Search for the cell housing the specified text and yield its [x, y] center coordinate. 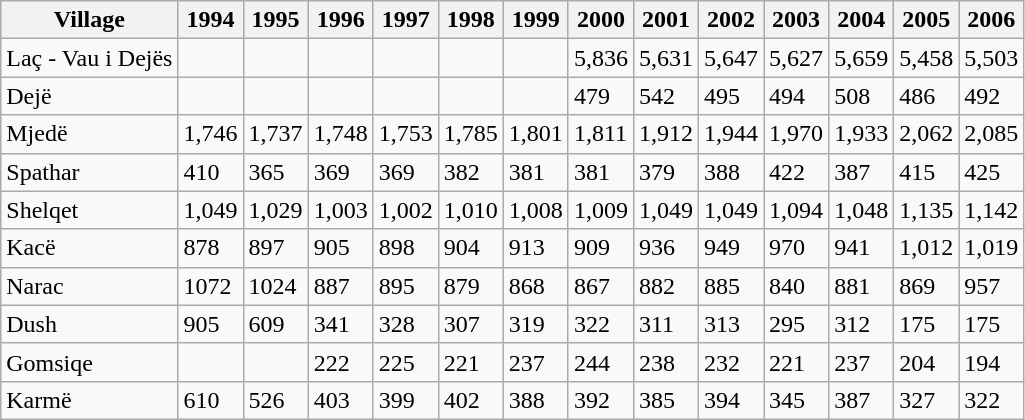
394 [730, 400]
399 [406, 400]
410 [210, 172]
1994 [210, 20]
913 [536, 248]
869 [926, 286]
542 [666, 96]
365 [276, 172]
885 [730, 286]
313 [730, 324]
2004 [862, 20]
878 [210, 248]
1,785 [470, 134]
1072 [210, 286]
1,811 [600, 134]
385 [666, 400]
319 [536, 324]
225 [406, 362]
5,458 [926, 58]
382 [470, 172]
Mjedë [90, 134]
879 [470, 286]
232 [730, 362]
1,970 [796, 134]
5,627 [796, 58]
2003 [796, 20]
379 [666, 172]
479 [600, 96]
341 [340, 324]
936 [666, 248]
194 [992, 362]
840 [796, 286]
949 [730, 248]
1,135 [926, 210]
295 [796, 324]
2,085 [992, 134]
204 [926, 362]
1997 [406, 20]
422 [796, 172]
494 [796, 96]
5,659 [862, 58]
Kacë [90, 248]
609 [276, 324]
887 [340, 286]
1,029 [276, 210]
526 [276, 400]
904 [470, 248]
1,801 [536, 134]
1024 [276, 286]
Village [90, 20]
1996 [340, 20]
Dush [90, 324]
1,012 [926, 248]
2006 [992, 20]
1,009 [600, 210]
909 [600, 248]
311 [666, 324]
Shelqet [90, 210]
1999 [536, 20]
957 [992, 286]
Laç - Vau i Dejës [90, 58]
898 [406, 248]
403 [340, 400]
970 [796, 248]
327 [926, 400]
1,094 [796, 210]
941 [862, 248]
Karmë [90, 400]
1995 [276, 20]
328 [406, 324]
238 [666, 362]
1,019 [992, 248]
1998 [470, 20]
5,647 [730, 58]
244 [600, 362]
Gomsiqe [90, 362]
486 [926, 96]
5,503 [992, 58]
402 [470, 400]
2001 [666, 20]
1,002 [406, 210]
1,748 [340, 134]
5,836 [600, 58]
1,142 [992, 210]
882 [666, 286]
Dejë [90, 96]
5,631 [666, 58]
868 [536, 286]
1,746 [210, 134]
2,062 [926, 134]
1,048 [862, 210]
1,912 [666, 134]
495 [730, 96]
392 [600, 400]
415 [926, 172]
492 [992, 96]
1,933 [862, 134]
2005 [926, 20]
1,008 [536, 210]
867 [600, 286]
312 [862, 324]
425 [992, 172]
222 [340, 362]
307 [470, 324]
1,737 [276, 134]
1,010 [470, 210]
881 [862, 286]
508 [862, 96]
1,003 [340, 210]
2002 [730, 20]
1,944 [730, 134]
Narac [90, 286]
610 [210, 400]
897 [276, 248]
Spathar [90, 172]
895 [406, 286]
345 [796, 400]
2000 [600, 20]
1,753 [406, 134]
